Pinpoint the cell where the given text exists, returning its (x, y) midpoint coordinate. 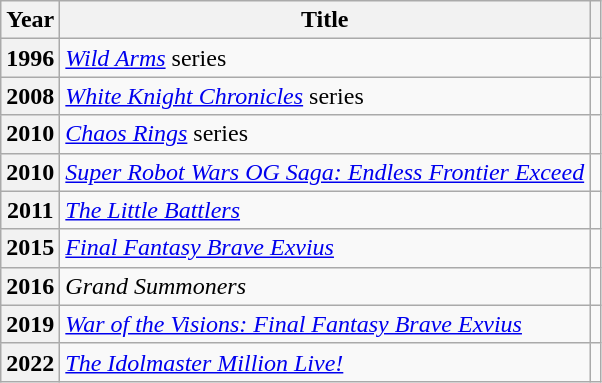
1996 (30, 58)
Title (325, 20)
2011 (30, 210)
2008 (30, 96)
2022 (30, 362)
Grand Summoners (325, 286)
The Idolmaster Million Live! (325, 362)
The Little Battlers (325, 210)
2019 (30, 324)
War of the Visions: Final Fantasy Brave Exvius (325, 324)
Super Robot Wars OG Saga: Endless Frontier Exceed (325, 172)
2016 (30, 286)
Wild Arms series (325, 58)
White Knight Chronicles series (325, 96)
Year (30, 20)
Final Fantasy Brave Exvius (325, 248)
2015 (30, 248)
Chaos Rings series (325, 134)
